Return the (X, Y) coordinate for the center point of the cell that contains the specified text.  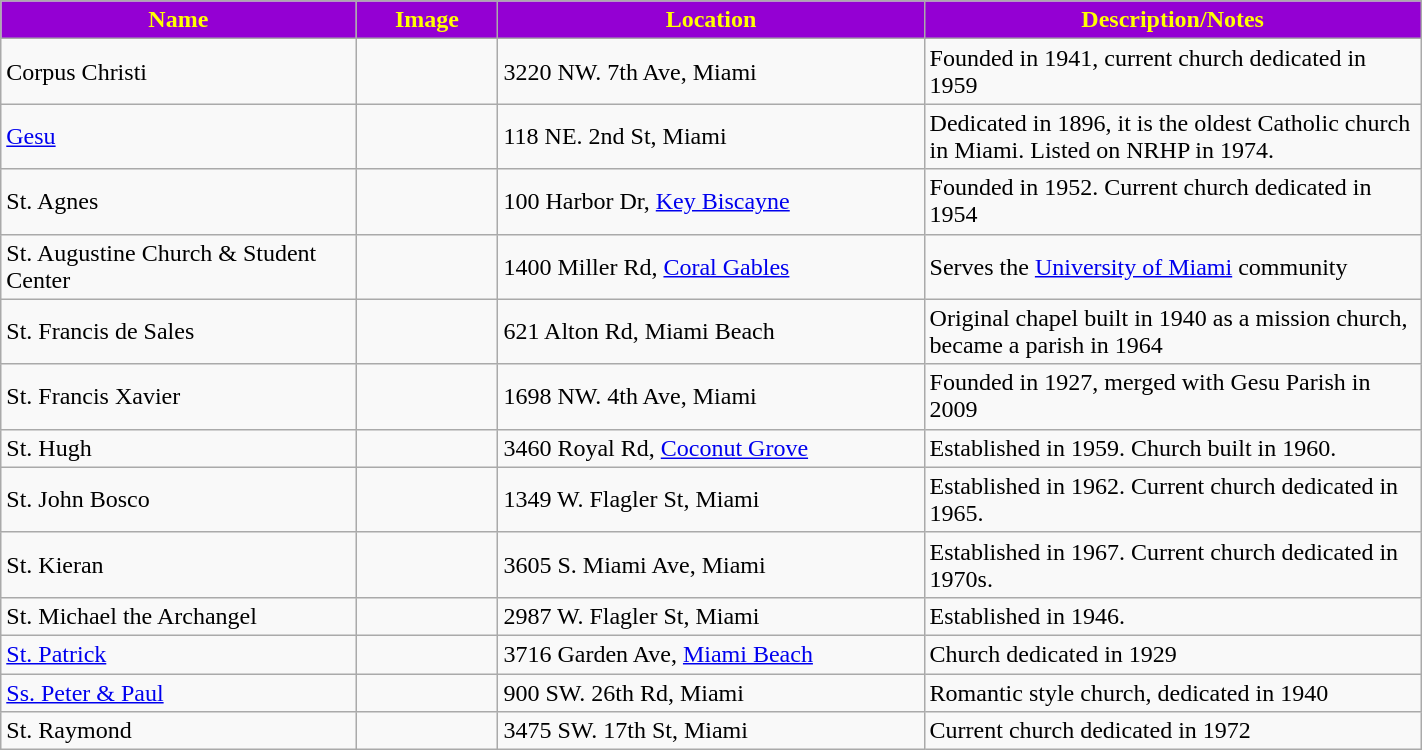
Established in 1946. (1172, 616)
Current church dedicated in 1972 (1172, 731)
St. Kieran (178, 564)
900 SW. 26th Rd, Miami (711, 693)
Original chapel built in 1940 as a mission church, became a parish in 1964 (1172, 332)
Corpus Christi (178, 72)
St. Hugh (178, 448)
621 Alton Rd, Miami Beach (711, 332)
Image (427, 20)
St. Francis de Sales (178, 332)
2987 W. Flagler St, Miami (711, 616)
Serves the University of Miami community (1172, 266)
Church dedicated in 1929 (1172, 654)
Description/Notes (1172, 20)
St. Michael the Archangel (178, 616)
Founded in 1941, current church dedicated in 1959 (1172, 72)
100 Harbor Dr, Key Biscayne (711, 202)
Gesu (178, 136)
1349 W. Flagler St, Miami (711, 500)
St. Agnes (178, 202)
Founded in 1927, merged with Gesu Parish in 2009 (1172, 396)
Name (178, 20)
Location (711, 20)
3475 SW. 17th St, Miami (711, 731)
Established in 1959. Church built in 1960. (1172, 448)
St. Raymond (178, 731)
3220 NW. 7th Ave, Miami (711, 72)
1698 NW. 4th Ave, Miami (711, 396)
Romantic style church, dedicated in 1940 (1172, 693)
Dedicated in 1896, it is the oldest Catholic church in Miami. Listed on NRHP in 1974. (1172, 136)
3605 S. Miami Ave, Miami (711, 564)
118 NE. 2nd St, Miami (711, 136)
3716 Garden Ave, Miami Beach (711, 654)
Ss. Peter & Paul (178, 693)
1400 Miller Rd, Coral Gables (711, 266)
St. Augustine Church & Student Center (178, 266)
Founded in 1952. Current church dedicated in 1954 (1172, 202)
St. John Bosco (178, 500)
Established in 1967. Current church dedicated in 1970s. (1172, 564)
3460 Royal Rd, Coconut Grove (711, 448)
St. Francis Xavier (178, 396)
St. Patrick (178, 654)
Established in 1962. Current church dedicated in 1965. (1172, 500)
